Search for the cell housing the specified text and yield its (x, y) center coordinate. 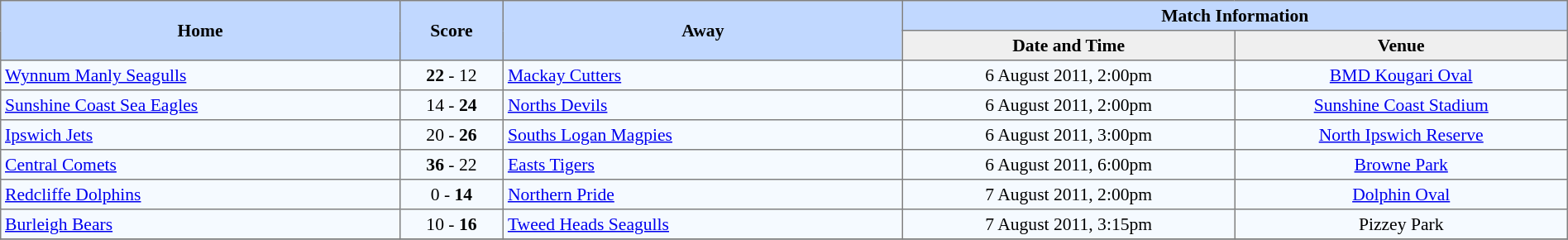
7 August 2011, 3:15pm (1068, 224)
7 August 2011, 2:00pm (1068, 194)
Burleigh Bears (200, 224)
Sunshine Coast Sea Eagles (200, 105)
Norths Devils (703, 105)
0 - 14 (452, 194)
Away (703, 31)
Venue (1401, 46)
Mackay Cutters (703, 75)
14 - 24 (452, 105)
Home (200, 31)
Tweed Heads Seagulls (703, 224)
North Ipswich Reserve (1401, 135)
Browne Park (1401, 165)
Easts Tigers (703, 165)
Redcliffe Dolphins (200, 194)
Ipswich Jets (200, 135)
Wynnum Manly Seagulls (200, 75)
Souths Logan Magpies (703, 135)
6 August 2011, 3:00pm (1068, 135)
22 - 12 (452, 75)
Match Information (1235, 16)
Date and Time (1068, 46)
36 - 22 (452, 165)
Central Comets (200, 165)
Dolphin Oval (1401, 194)
BMD Kougari Oval (1401, 75)
Sunshine Coast Stadium (1401, 105)
Score (452, 31)
10 - 16 (452, 224)
6 August 2011, 6:00pm (1068, 165)
20 - 26 (452, 135)
Pizzey Park (1401, 224)
Northern Pride (703, 194)
